Search for the cell housing the specified text and yield its (x, y) center coordinate. 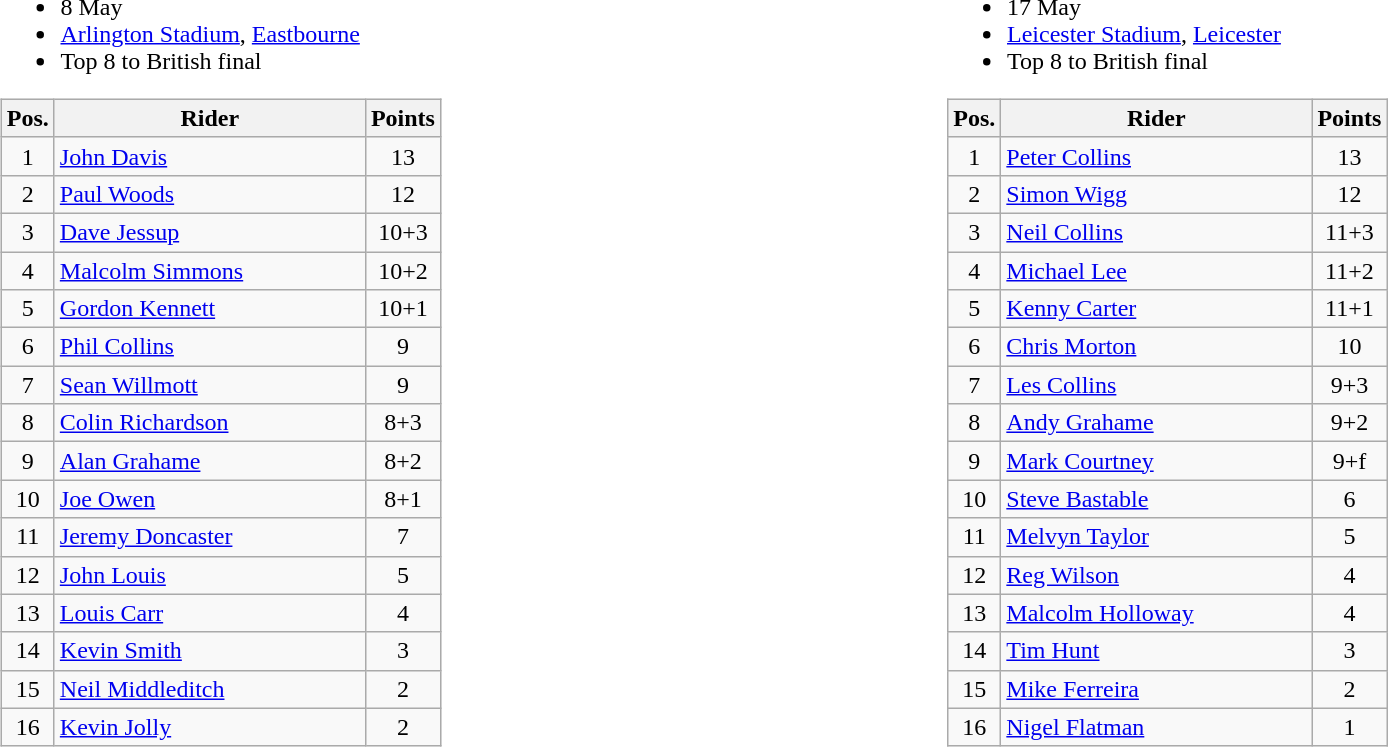
Kenny Carter (1156, 309)
Michael Lee (1156, 271)
Sean Willmott (210, 385)
Kevin Smith (210, 651)
Jeremy Doncaster (210, 537)
8+2 (402, 461)
Mark Courtney (1156, 461)
11+3 (1350, 232)
9+2 (1350, 423)
Colin Richardson (210, 423)
Peter Collins (1156, 156)
Nigel Flatman (1156, 727)
8+1 (402, 499)
Joe Owen (210, 499)
John Louis (210, 575)
9+3 (1350, 385)
Malcolm Holloway (1156, 613)
Steve Bastable (1156, 499)
10+2 (402, 271)
Les Collins (1156, 385)
Kevin Jolly (210, 727)
Simon Wigg (1156, 194)
8+3 (402, 423)
10+3 (402, 232)
Chris Morton (1156, 347)
Neil Collins (1156, 232)
Alan Grahame (210, 461)
Neil Middleditch (210, 689)
11+1 (1350, 309)
Melvyn Taylor (1156, 537)
Andy Grahame (1156, 423)
Phil Collins (210, 347)
Paul Woods (210, 194)
Mike Ferreira (1156, 689)
9+f (1350, 461)
John Davis (210, 156)
Reg Wilson (1156, 575)
10+1 (402, 309)
Gordon Kennett (210, 309)
Dave Jessup (210, 232)
Malcolm Simmons (210, 271)
Louis Carr (210, 613)
11+2 (1350, 271)
Tim Hunt (1156, 651)
